Return (X, Y) of the center of cell containing provided text 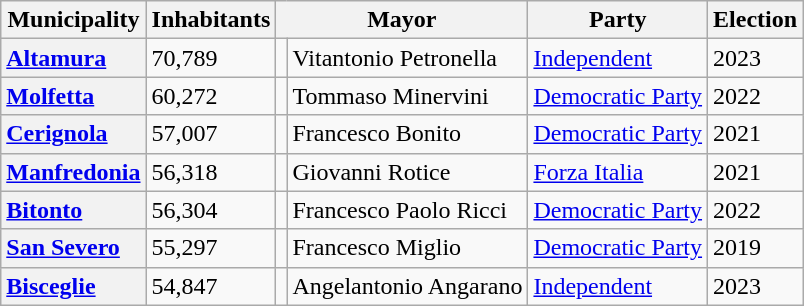
San Severo (74, 248)
Francesco Miglio (408, 248)
60,272 (211, 96)
Cerignola (74, 134)
56,304 (211, 210)
Francesco Bonito (408, 134)
Francesco Paolo Ricci (408, 210)
Manfredonia (74, 172)
2019 (756, 248)
Tommaso Minervini (408, 96)
Election (756, 20)
56,318 (211, 172)
Forza Italia (618, 172)
Angelantonio Angarano (408, 286)
55,297 (211, 248)
Bisceglie (74, 286)
Molfetta (74, 96)
Giovanni Rotice (408, 172)
Municipality (74, 20)
Bitonto (74, 210)
Mayor (402, 20)
70,789 (211, 58)
54,847 (211, 286)
Vitantonio Petronella (408, 58)
Inhabitants (211, 20)
Altamura (74, 58)
57,007 (211, 134)
Party (618, 20)
